Identify which cell holds the provided text, then report its [x, y] central coordinate. 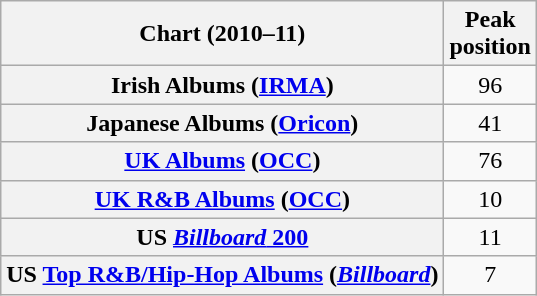
Irish Albums (IRMA) [222, 85]
US Billboard 200 [222, 237]
Japanese Albums (Oricon) [222, 123]
10 [490, 199]
41 [490, 123]
UK R&B Albums (OCC) [222, 199]
Peakposition [490, 34]
96 [490, 85]
7 [490, 275]
76 [490, 161]
UK Albums (OCC) [222, 161]
Chart (2010–11) [222, 34]
11 [490, 237]
US Top R&B/Hip-Hop Albums (Billboard) [222, 275]
